Return the (X, Y) coordinate for the center point of the cell that contains the specified text.  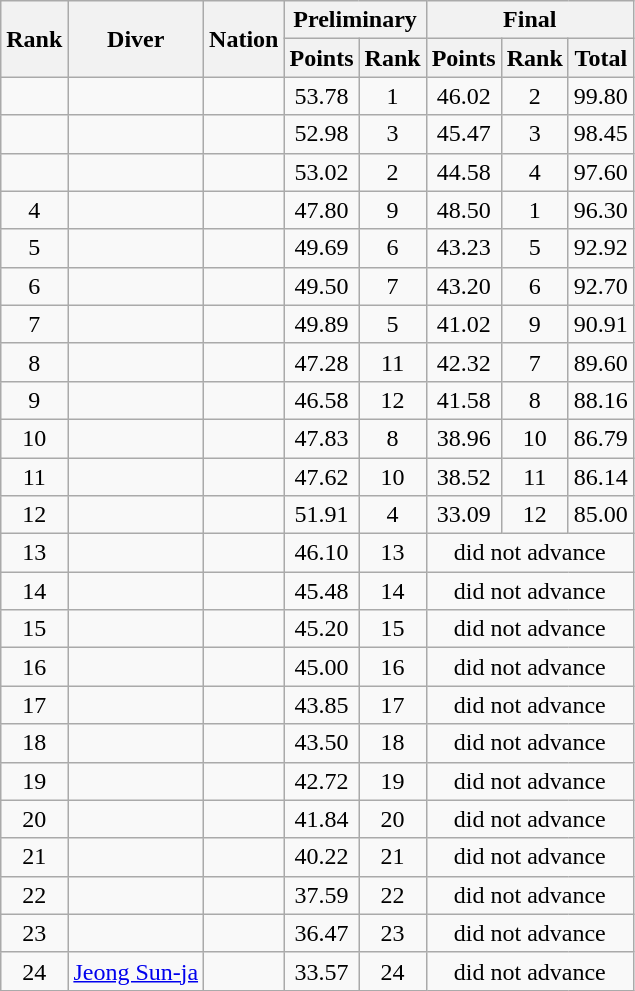
45.00 (322, 667)
48.50 (464, 210)
46.02 (464, 96)
44.58 (464, 172)
41.84 (322, 819)
49.89 (322, 324)
47.83 (322, 438)
41.02 (464, 324)
42.32 (464, 362)
47.28 (322, 362)
49.50 (322, 286)
88.16 (600, 400)
Diver (136, 39)
Preliminary (355, 20)
Nation (244, 39)
49.69 (322, 248)
33.57 (322, 971)
43.85 (322, 705)
Jeong Sun-ja (136, 971)
86.79 (600, 438)
98.45 (600, 134)
41.58 (464, 400)
85.00 (600, 515)
43.20 (464, 286)
89.60 (600, 362)
92.70 (600, 286)
46.10 (322, 553)
92.92 (600, 248)
37.59 (322, 895)
36.47 (322, 933)
46.58 (322, 400)
Final (530, 20)
47.80 (322, 210)
40.22 (322, 857)
97.60 (600, 172)
86.14 (600, 477)
53.02 (322, 172)
33.09 (464, 515)
42.72 (322, 781)
45.47 (464, 134)
51.91 (322, 515)
47.62 (322, 477)
45.48 (322, 591)
43.50 (322, 743)
38.52 (464, 477)
45.20 (322, 629)
43.23 (464, 248)
52.98 (322, 134)
53.78 (322, 96)
96.30 (600, 210)
38.96 (464, 438)
90.91 (600, 324)
99.80 (600, 96)
Total (600, 58)
